Provide the [X, Y] coordinate of the cell's center where the given text is located.  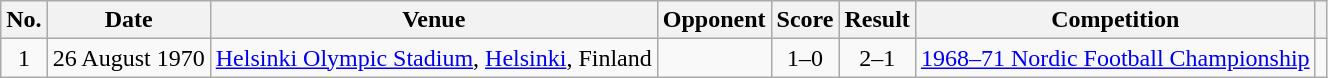
Helsinki Olympic Stadium, Helsinki, Finland [434, 58]
Score [805, 20]
Competition [1115, 20]
1968–71 Nordic Football Championship [1115, 58]
No. [24, 20]
Result [877, 20]
Opponent [714, 20]
1 [24, 58]
1–0 [805, 58]
2–1 [877, 58]
26 August 1970 [128, 58]
Date [128, 20]
Venue [434, 20]
